Capture the cell that displays the provided text and extract its (X, Y) central coordinate. 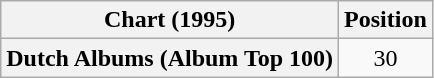
Position (386, 20)
Dutch Albums (Album Top 100) (170, 58)
Chart (1995) (170, 20)
30 (386, 58)
